From the cell containing the given text, extract its center point as [x, y] coordinate. 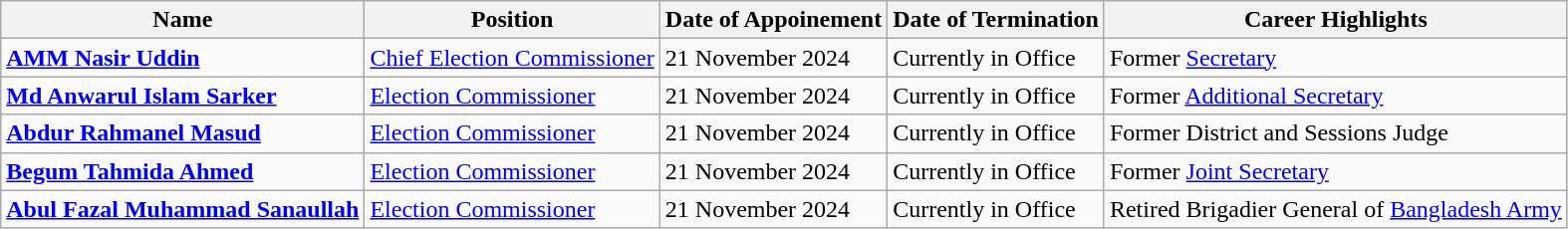
Retired Brigadier General of Bangladesh Army [1335, 209]
Career Highlights [1335, 20]
Name [183, 20]
Former Joint Secretary [1335, 171]
Abul Fazal Muhammad Sanaullah [183, 209]
Begum Tahmida Ahmed [183, 171]
Md Anwarul Islam Sarker [183, 96]
Date of Termination [996, 20]
Date of Appoinement [773, 20]
Chief Election Commissioner [512, 58]
Former District and Sessions Judge [1335, 133]
Former Secretary [1335, 58]
AMM Nasir Uddin [183, 58]
Position [512, 20]
Abdur Rahmanel Masud [183, 133]
Former Additional Secretary [1335, 96]
